Search for the cell housing the specified text and yield its [x, y] center coordinate. 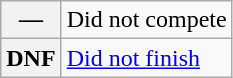
— [31, 20]
Did not finish [146, 58]
Did not compete [146, 20]
DNF [31, 58]
